Return [x, y] of the center of cell containing provided text 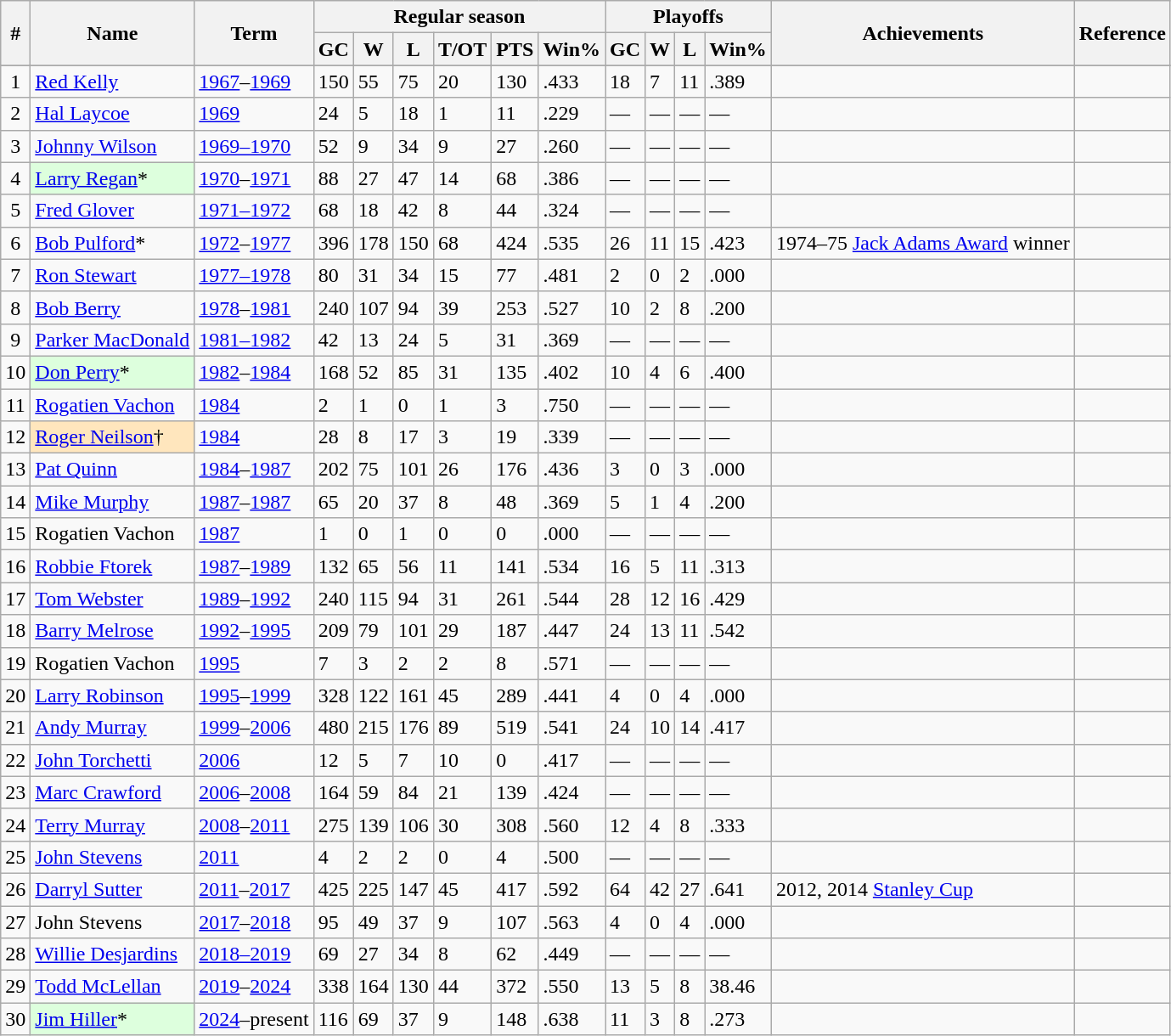
39 [462, 307]
122 [374, 695]
275 [333, 825]
1987 [254, 534]
Don Perry* [112, 372]
261 [515, 599]
88 [333, 178]
202 [333, 470]
59 [374, 792]
.592 [572, 889]
23 [15, 792]
.436 [572, 470]
.229 [572, 114]
2024–present [254, 1019]
2006 [254, 760]
95 [333, 921]
Ron Stewart [112, 275]
1970–1971 [254, 178]
Red Kelly [112, 82]
424 [515, 243]
80 [333, 275]
Mike Murphy [112, 502]
.534 [572, 566]
2012, 2014 Stanley Cup [922, 889]
77 [515, 275]
T/OT [462, 49]
Tom Webster [112, 599]
Marc Crawford [112, 792]
.527 [572, 307]
215 [374, 728]
2017–2018 [254, 921]
64 [625, 889]
Fred Glover [112, 211]
Name [112, 33]
396 [333, 243]
.544 [572, 599]
116 [333, 1019]
225 [374, 889]
49 [374, 921]
Pat Quinn [112, 470]
84 [413, 792]
308 [515, 825]
25 [15, 857]
106 [413, 825]
519 [515, 728]
2011 [254, 857]
.449 [572, 954]
328 [333, 695]
Larry Regan* [112, 178]
147 [413, 889]
PTS [515, 49]
Reference [1123, 33]
425 [333, 889]
.424 [572, 792]
Darryl Sutter [112, 889]
2008–2011 [254, 825]
Barry Melrose [112, 631]
.429 [739, 599]
55 [374, 82]
.638 [572, 1019]
.333 [739, 825]
56 [413, 566]
.641 [739, 889]
Willie Desjardins [112, 954]
1989–1992 [254, 599]
Regular season [459, 17]
.386 [572, 178]
.402 [572, 372]
# [15, 33]
1967–1969 [254, 82]
Term [254, 33]
Todd McLellan [112, 987]
Parker MacDonald [112, 340]
417 [515, 889]
141 [515, 566]
1974–75 Jack Adams Award winner [922, 243]
1995–1999 [254, 695]
1995 [254, 663]
Larry Robinson [112, 695]
1972–1977 [254, 243]
62 [515, 954]
Johnny Wilson [112, 146]
48 [515, 502]
.433 [572, 82]
22 [15, 760]
.481 [572, 275]
1971–1972 [254, 211]
480 [333, 728]
Andy Murray [112, 728]
Terry Murray [112, 825]
Hal Laycoe [112, 114]
209 [333, 631]
.313 [739, 566]
.423 [739, 243]
289 [515, 695]
115 [374, 599]
161 [413, 695]
338 [333, 987]
Playoffs [689, 17]
2019–2024 [254, 987]
.542 [739, 631]
.273 [739, 1019]
1987–1989 [254, 566]
38.46 [739, 987]
47 [413, 178]
2006–2008 [254, 792]
.400 [739, 372]
Bob Berry [112, 307]
2011–2017 [254, 889]
.500 [572, 857]
79 [374, 631]
2018–2019 [254, 954]
.324 [572, 211]
372 [515, 987]
85 [413, 372]
1987–1987 [254, 502]
Achievements [922, 33]
.571 [572, 663]
178 [374, 243]
187 [515, 631]
168 [333, 372]
1977–1978 [254, 275]
.563 [572, 921]
.389 [739, 82]
135 [515, 372]
1982–1984 [254, 372]
.535 [572, 243]
132 [333, 566]
148 [515, 1019]
.550 [572, 987]
.441 [572, 695]
1969–1970 [254, 146]
.560 [572, 825]
.447 [572, 631]
Roger Neilson† [112, 437]
.541 [572, 728]
.750 [572, 405]
.339 [572, 437]
1992–1995 [254, 631]
John Torchetti [112, 760]
89 [462, 728]
253 [515, 307]
Robbie Ftorek [112, 566]
.260 [572, 146]
Jim Hiller* [112, 1019]
1981–1982 [254, 340]
1969 [254, 114]
Bob Pulford* [112, 243]
1984–1987 [254, 470]
1978–1981 [254, 307]
1999–2006 [254, 728]
